Return the [x, y] coordinate for the center point of the cell that contains the specified text.  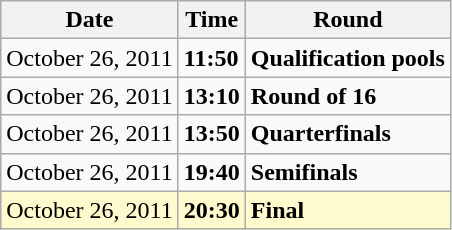
Quarterfinals [348, 134]
19:40 [212, 172]
20:30 [212, 210]
Qualification pools [348, 58]
13:10 [212, 96]
Semifinals [348, 172]
11:50 [212, 58]
13:50 [212, 134]
Round [348, 20]
Date [90, 20]
Round of 16 [348, 96]
Time [212, 20]
Final [348, 210]
